Detect which cell encompasses the target text, then output its [X, Y] center coordinate. 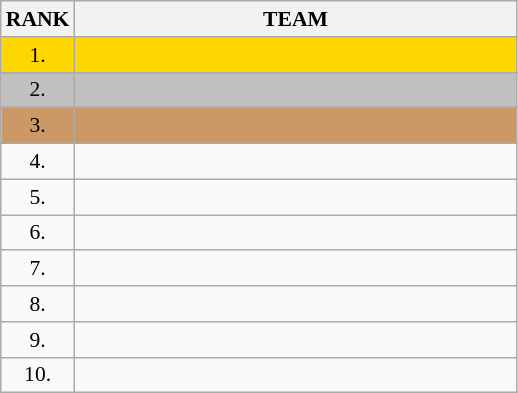
6. [38, 233]
TEAM [295, 19]
2. [38, 90]
10. [38, 375]
5. [38, 197]
1. [38, 55]
7. [38, 269]
3. [38, 126]
9. [38, 340]
RANK [38, 19]
8. [38, 304]
4. [38, 162]
